Return [x, y] of the center of cell containing provided text 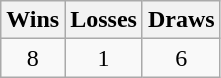
Draws [181, 20]
1 [104, 58]
6 [181, 58]
8 [33, 58]
Losses [104, 20]
Wins [33, 20]
